Capture the cell that displays the provided text and extract its (x, y) central coordinate. 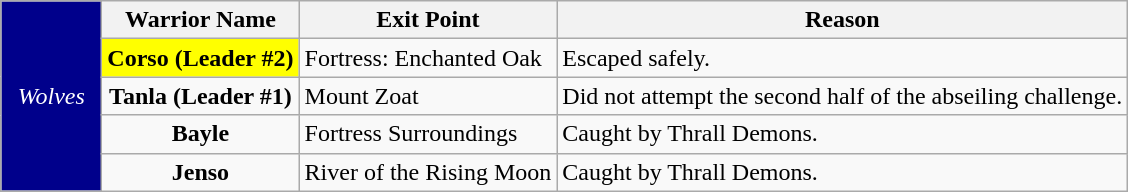
Reason (842, 20)
Mount Zoat (428, 96)
Wolves (52, 96)
River of the Rising Moon (428, 172)
Exit Point (428, 20)
Did not attempt the second half of the abseiling challenge. (842, 96)
Corso (Leader #2) (200, 58)
Escaped safely. (842, 58)
Warrior Name (200, 20)
Fortress: Enchanted Oak (428, 58)
Bayle (200, 134)
Jenso (200, 172)
Tanla (Leader #1) (200, 96)
Fortress Surroundings (428, 134)
